Search for the cell housing the specified text and yield its (X, Y) center coordinate. 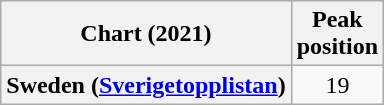
Chart (2021) (146, 34)
Peakposition (337, 34)
Sweden (Sverigetopplistan) (146, 85)
19 (337, 85)
